Return [x, y] of the center of cell containing provided text 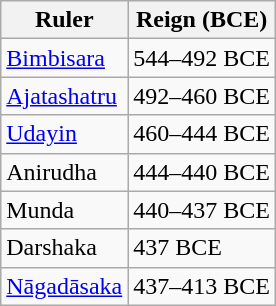
Nāgadāsaka [64, 286]
440–437 BCE [202, 210]
544–492 BCE [202, 58]
492–460 BCE [202, 96]
Reign (BCE) [202, 20]
444–440 BCE [202, 172]
Anirudha [64, 172]
Ruler [64, 20]
437–413 BCE [202, 286]
Udayin [64, 134]
Ajatashatru [64, 96]
Munda [64, 210]
Darshaka [64, 248]
437 BCE [202, 248]
Bimbisara [64, 58]
460–444 BCE [202, 134]
